Detect which cell encompasses the target text, then output its [x, y] center coordinate. 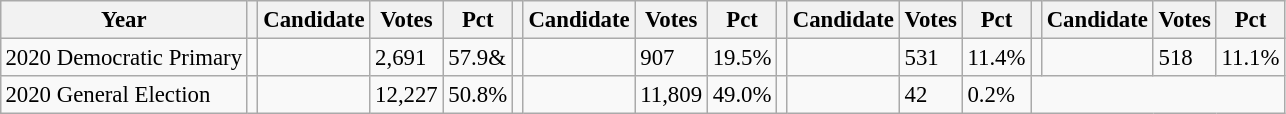
12,227 [406, 95]
50.8% [478, 95]
907 [671, 57]
11,809 [671, 95]
2,691 [406, 57]
49.0% [742, 95]
2020 Democratic Primary [124, 57]
2020 General Election [124, 95]
0.2% [996, 95]
42 [930, 95]
57.9& [478, 57]
518 [1184, 57]
19.5% [742, 57]
11.1% [1250, 57]
11.4% [996, 57]
Year [124, 20]
531 [930, 57]
